Detect which cell encompasses the target text, then output its (X, Y) center coordinate. 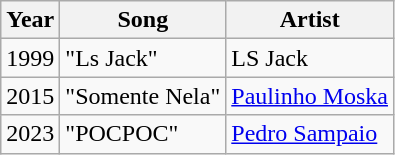
"POCPOC" (143, 134)
Song (143, 20)
Year (30, 20)
2023 (30, 134)
1999 (30, 58)
"Ls Jack" (143, 58)
Paulinho Moska (310, 96)
LS Jack (310, 58)
2015 (30, 96)
"Somente Nela" (143, 96)
Artist (310, 20)
Pedro Sampaio (310, 134)
